Return the [X, Y] coordinate for the center point of the cell that contains the specified text.  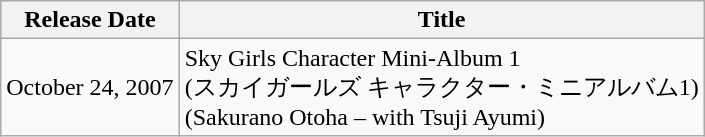
October 24, 2007 [90, 88]
Sky Girls Character Mini-Album 1(スカイガールズ キャラクター・ミニアルバム1)(Sakurano Otoha – with Tsuji Ayumi) [442, 88]
Title [442, 20]
Release Date [90, 20]
